Identify which cell holds the provided text, then report its (x, y) central coordinate. 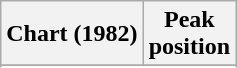
Chart (1982) (72, 34)
Peakposition (189, 34)
